Find where the given text appears and provide that cell's center as [X, Y] coordinate. 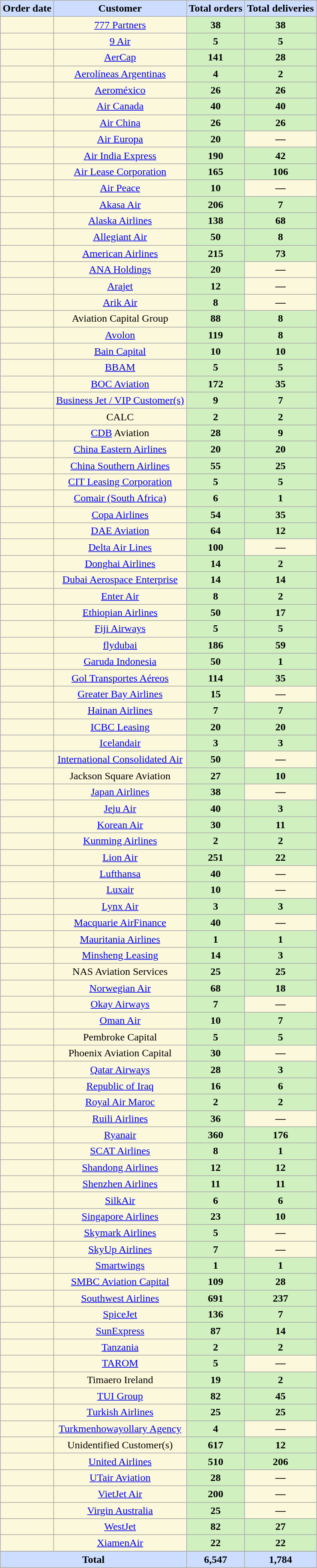
15 [215, 694]
Japan Airlines [120, 792]
Akasa Air [120, 205]
251 [215, 857]
DAE Aviation [120, 531]
ANA Holdings [120, 270]
Kunming Airlines [120, 841]
Customer [120, 9]
114 [215, 678]
186 [215, 645]
200 [215, 1494]
Bain Capital [120, 351]
flydubai [120, 645]
Avolon [120, 335]
Enter Air [120, 596]
International Consolidated Air [120, 760]
Ruili Airlines [120, 1119]
64 [215, 531]
Air Canada [120, 106]
237 [280, 1298]
Total orders [215, 9]
Icelandair [120, 743]
119 [215, 335]
Hainan Airlines [120, 710]
SilkAir [120, 1200]
Air Peace [120, 188]
CDB Aviation [120, 433]
Lufthansa [120, 874]
55 [215, 465]
Turkish Airlines [120, 1412]
19 [215, 1380]
WestJet [120, 1527]
XiamenAir [120, 1543]
Comair (South Africa) [120, 498]
American Airlines [120, 253]
Total deliveries [280, 9]
54 [215, 515]
109 [215, 1282]
UTair Aviation [120, 1478]
Tanzania [120, 1347]
Skymark Airlines [120, 1233]
Republic of Iraq [120, 1086]
190 [215, 155]
45 [280, 1396]
17 [280, 612]
777 Partners [120, 25]
18 [280, 988]
China Eastern Airlines [120, 449]
Korean Air [120, 825]
CIT Leasing Corporation [120, 482]
Dubai Aerospace Enterprise [120, 580]
Singapore Airlines [120, 1216]
Royal Air Maroc [120, 1102]
Order date [27, 9]
1,784 [280, 1559]
138 [215, 221]
23 [215, 1216]
Gol Transportes Aéreos [120, 678]
Ryanair [120, 1135]
SCAT Airlines [120, 1151]
106 [280, 172]
9 Air [120, 41]
6,547 [215, 1559]
Delta Air Lines [120, 547]
Alaska Airlines [120, 221]
United Airlines [120, 1461]
136 [215, 1315]
SkyUp Airlines [120, 1249]
Jackson Square Aviation [120, 776]
Macquarie AirFinance [120, 923]
TAROM [120, 1363]
Lynx Air [120, 906]
87 [215, 1331]
Arik Air [120, 302]
TUI Group [120, 1396]
Qatar Airways [120, 1070]
Copa Airlines [120, 515]
Phoenix Aviation Capital [120, 1053]
AerCap [120, 57]
88 [215, 319]
Business Jet / VIP Customer(s) [120, 400]
Norwegian Air [120, 988]
Southwest Airlines [120, 1298]
Jeju Air [120, 808]
73 [280, 253]
Garuda Indonesia [120, 661]
VietJet Air [120, 1494]
Turkmenhowayollary Agency [120, 1429]
36 [215, 1119]
Timaero Ireland [120, 1380]
Air India Express [120, 155]
Ethiopian Airlines [120, 612]
Aerolíneas Argentinas [120, 74]
Air China [120, 123]
China Southern Airlines [120, 465]
Arajet [120, 286]
Aviation Capital Group [120, 319]
Minsheng Leasing [120, 955]
100 [215, 547]
141 [215, 57]
617 [215, 1445]
42 [280, 155]
691 [215, 1298]
Greater Bay Airlines [120, 694]
CALC [120, 416]
Unidentified Customer(s) [120, 1445]
176 [280, 1135]
Air Europa [120, 139]
Allegiant Air [120, 237]
Shandong Airlines [120, 1167]
510 [215, 1461]
Lion Air [120, 857]
Luxair [120, 890]
BBAM [120, 368]
59 [280, 645]
SunExpress [120, 1331]
Aeroméxico [120, 90]
172 [215, 384]
SMBC Aviation Capital [120, 1282]
Smartwings [120, 1266]
Virgin Australia [120, 1510]
165 [215, 172]
Donghai Airlines [120, 564]
Total [93, 1559]
ICBC Leasing [120, 727]
Okay Airways [120, 1004]
Fiji Airways [120, 629]
16 [215, 1086]
Oman Air [120, 1021]
Pembroke Capital [120, 1037]
215 [215, 253]
Shenzhen Airlines [120, 1184]
360 [215, 1135]
Mauritania Airlines [120, 939]
SpiceJet [120, 1315]
NAS Aviation Services [120, 971]
Air Lease Corporation [120, 172]
BOC Aviation [120, 384]
